Scan for the cell matching the given text and deliver its [x, y] coordinate at center. 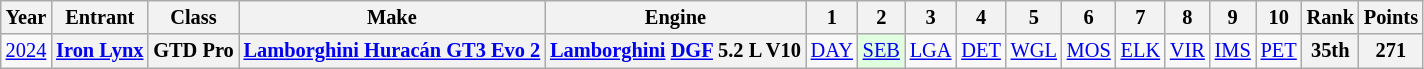
Engine [676, 17]
Lamborghini DGF 5.2 L V10 [676, 51]
5 [1034, 17]
ELK [1140, 51]
1 [832, 17]
6 [1089, 17]
WGL [1034, 51]
VIR [1188, 51]
Rank [1330, 17]
Lamborghini Huracán GT3 Evo 2 [392, 51]
DET [980, 51]
SEB [882, 51]
271 [1391, 51]
Points [1391, 17]
Entrant [100, 17]
2024 [26, 51]
Class [193, 17]
8 [1188, 17]
Year [26, 17]
3 [931, 17]
PET [1279, 51]
LGA [931, 51]
IMS [1233, 51]
2 [882, 17]
9 [1233, 17]
Make [392, 17]
Iron Lynx [100, 51]
35th [1330, 51]
7 [1140, 17]
GTD Pro [193, 51]
MOS [1089, 51]
4 [980, 17]
10 [1279, 17]
DAY [832, 51]
